Return [X, Y] of the center of cell containing provided text 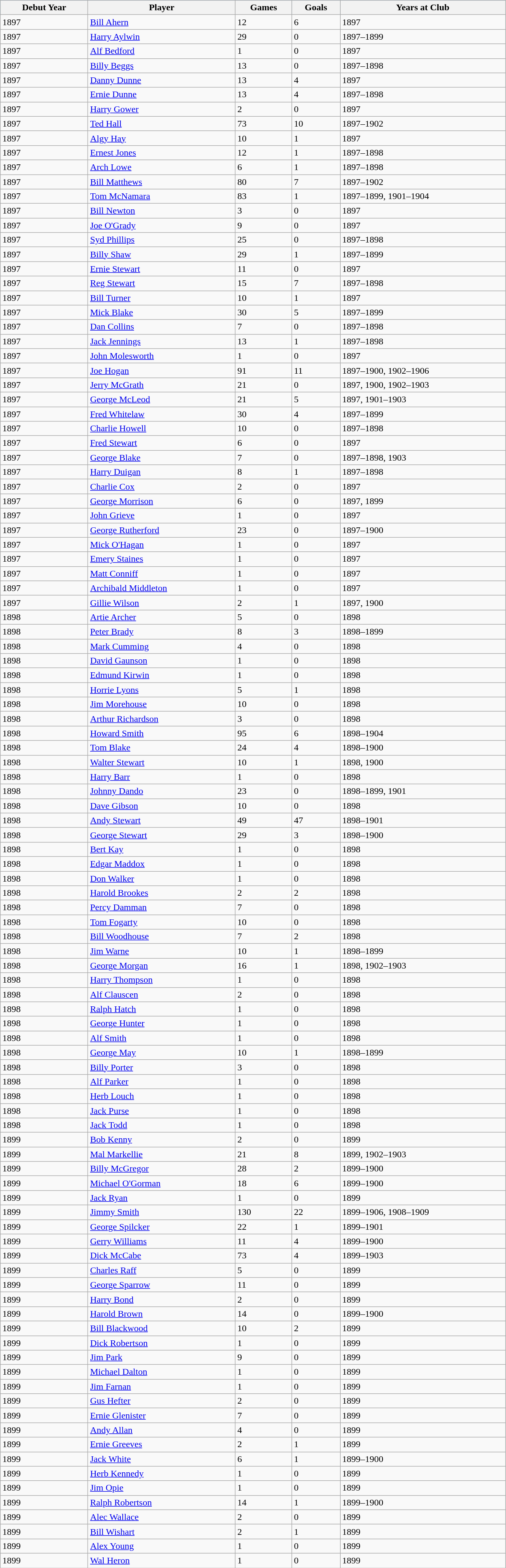
Billy Beggs [162, 66]
Bill Blackwood [162, 1328]
24 [264, 748]
Harry Aylwin [162, 37]
1897–1900 [423, 530]
Alf Parker [162, 1081]
Harry Thompson [162, 980]
1898–1901 [423, 820]
Bill Matthews [162, 182]
1897, 1900, 1902–1903 [423, 385]
George Rutherford [162, 530]
Jack Ryan [162, 1198]
Dan Collins [162, 327]
Dick McCabe [162, 1256]
Jack Jennings [162, 341]
Alec Wallace [162, 1517]
18 [264, 1183]
1898–1904 [423, 733]
Ernest Jones [162, 153]
Alex Young [162, 1546]
16 [264, 966]
Peter Brady [162, 631]
1897, 1900 [423, 602]
George Blake [162, 458]
1897–1900, 1902–1906 [423, 370]
Games [264, 8]
49 [264, 820]
Jim Farnan [162, 1386]
Billy Shaw [162, 254]
Johnny Dando [162, 791]
80 [264, 182]
Bill Newton [162, 211]
Arch Lowe [162, 167]
Harry Gower [162, 109]
Jerry McGrath [162, 385]
Charlie Cox [162, 487]
Harry Duigan [162, 472]
Gillie Wilson [162, 602]
1897–1898, 1903 [423, 458]
Edmund Kirwin [162, 675]
Fred Stewart [162, 443]
George Hunter [162, 1023]
Player [162, 8]
Tom Fogarty [162, 922]
Jack Purse [162, 1111]
Debut Year [44, 8]
Archibald Middleton [162, 588]
95 [264, 733]
Harry Barr [162, 777]
1897–1899, 1901–1904 [423, 196]
Don Walker [162, 878]
Bill Wishart [162, 1531]
28 [264, 1169]
Emery Staines [162, 559]
Ernie Dunne [162, 95]
Jim Warne [162, 951]
George May [162, 1052]
Alf Bedford [162, 51]
Andy Allan [162, 1430]
Tom McNamara [162, 196]
George Spilcker [162, 1227]
15 [264, 283]
Mal Markellie [162, 1154]
Alf Smith [162, 1038]
Tom Blake [162, 748]
Charles Raff [162, 1270]
Jimmy Smith [162, 1212]
John Grieve [162, 516]
Alf Clauscen [162, 994]
83 [264, 196]
Syd Phillips [162, 240]
47 [316, 820]
Ralph Hatch [162, 1009]
1897, 1899 [423, 501]
Mick O'Hagan [162, 545]
Ernie Stewart [162, 269]
1899–1906, 1908–1909 [423, 1212]
Bill Turner [162, 298]
Harry Bond [162, 1299]
George Sparrow [162, 1285]
Goals [316, 8]
George Stewart [162, 835]
Michael O'Gorman [162, 1183]
Ernie Glenister [162, 1415]
Mark Cumming [162, 646]
Harold Brown [162, 1314]
Harold Brookes [162, 893]
Herb Louch [162, 1096]
George Morrison [162, 501]
John Molesworth [162, 356]
1899, 1902–1903 [423, 1154]
Wal Heron [162, 1560]
Jack Todd [162, 1125]
Years at Club [423, 8]
Arthur Richardson [162, 719]
Charlie Howell [162, 429]
George McLeod [162, 399]
Herb Kennedy [162, 1473]
Jim Opie [162, 1488]
Bill Woodhouse [162, 937]
Danny Dunne [162, 80]
Percy Damman [162, 908]
1898–1899, 1901 [423, 791]
1899–1903 [423, 1256]
91 [264, 370]
Andy Stewart [162, 820]
Edgar Maddox [162, 864]
Joe O'Grady [162, 225]
1897, 1901–1903 [423, 399]
Joe Hogan [162, 370]
25 [264, 240]
Ernie Greeves [162, 1444]
Reg Stewart [162, 283]
Gus Hefter [162, 1401]
1899–1901 [423, 1227]
Gerry Williams [162, 1241]
130 [264, 1212]
Billy Porter [162, 1067]
Matt Conniff [162, 574]
Dave Gibson [162, 806]
Ted Hall [162, 124]
Bob Kenny [162, 1140]
Ralph Robertson [162, 1502]
Bill Ahern [162, 22]
George Morgan [162, 966]
Walter Stewart [162, 762]
David Gaunson [162, 661]
Mick Blake [162, 312]
Artie Archer [162, 617]
Billy McGregor [162, 1169]
Jim Morehouse [162, 704]
Jack White [162, 1459]
Algy Hay [162, 138]
Dick Robertson [162, 1343]
Bert Kay [162, 849]
1898, 1902–1903 [423, 966]
Jim Park [162, 1358]
1898, 1900 [423, 762]
Horrie Lyons [162, 690]
Fred Whitelaw [162, 414]
Michael Dalton [162, 1372]
Howard Smith [162, 733]
